Determine the (x, y) coordinate at the center of the cell enclosing the given text.  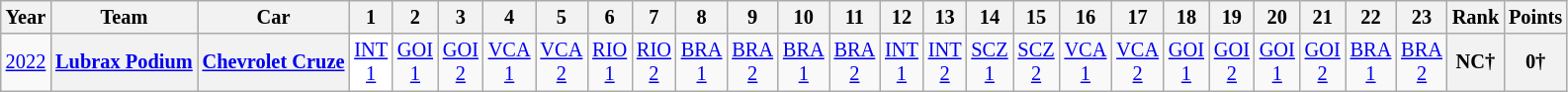
2 (415, 17)
21 (1323, 17)
NC† (1475, 62)
1 (371, 17)
19 (1232, 17)
Year (26, 17)
7 (654, 17)
Points (1535, 17)
3 (461, 17)
2022 (26, 62)
4 (510, 17)
5 (562, 17)
Lubrax Podium (124, 62)
12 (902, 17)
16 (1086, 17)
RIO1 (609, 62)
Car (274, 17)
11 (855, 17)
SCZ2 (1036, 62)
13 (945, 17)
20 (1277, 17)
6 (609, 17)
22 (1371, 17)
RIO2 (654, 62)
0† (1535, 62)
Chevrolet Cruze (274, 62)
17 (1137, 17)
23 (1422, 17)
Rank (1475, 17)
Team (124, 17)
18 (1186, 17)
15 (1036, 17)
8 (702, 17)
INT2 (945, 62)
10 (804, 17)
SCZ1 (989, 62)
9 (752, 17)
14 (989, 17)
